Scan for the cell matching the given text and deliver its (x, y) coordinate at center. 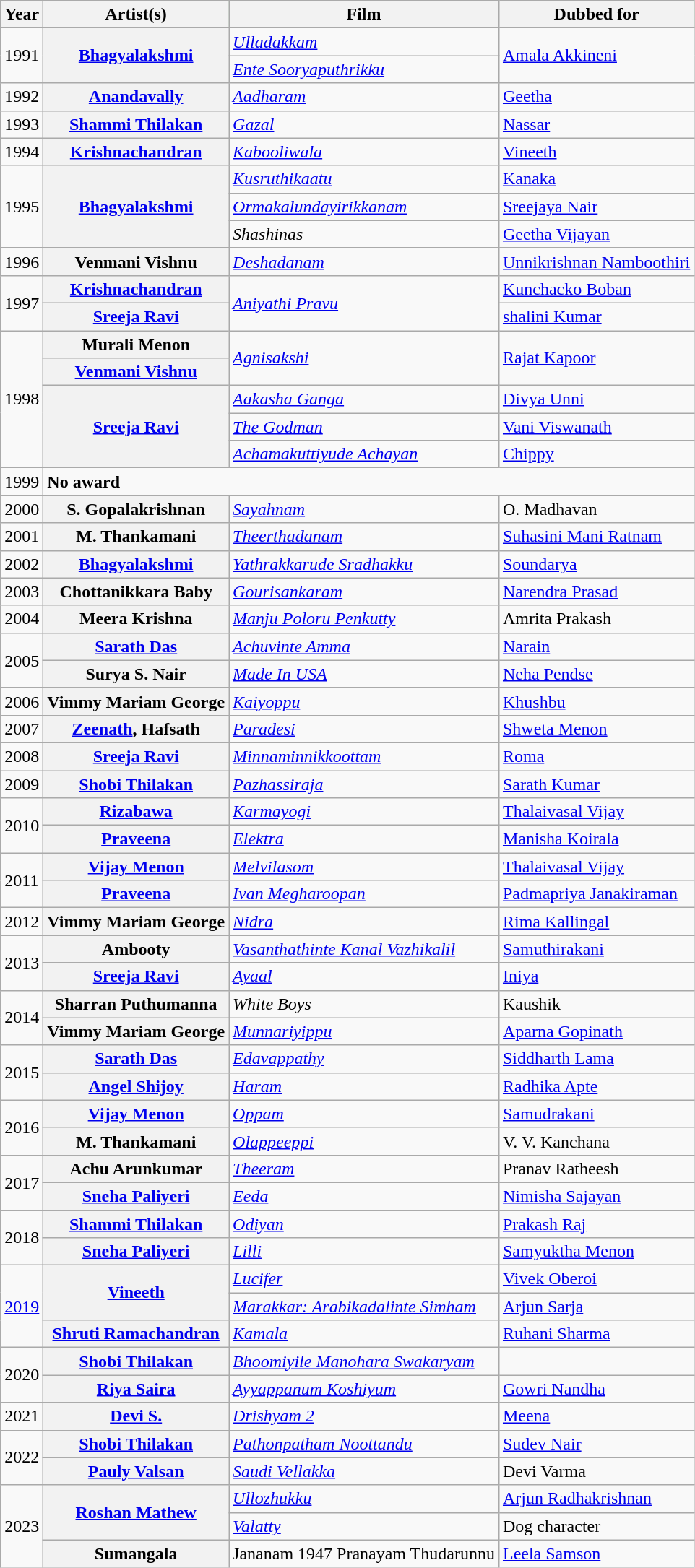
Haram (364, 1086)
Rima Kallingal (596, 922)
Samyuktha Menon (596, 1252)
Odiyan (364, 1224)
Devi Varma (596, 1471)
Suhasini Mani Ratnam (596, 537)
Lucifer (364, 1279)
Prakash Raj (596, 1224)
Unnikrishnan Namboothiri (596, 261)
2005 (22, 660)
2002 (22, 564)
Meera Krishna (136, 619)
Vasanthathinte Kanal Vazhikalil (364, 949)
2008 (22, 756)
Aniyathi Pravu (364, 303)
Theerthadanam (364, 537)
1996 (22, 261)
Roshan Mathew (136, 1512)
O. Madhavan (596, 509)
Nidra (364, 922)
Ormakalundayirikkanam (364, 207)
2000 (22, 509)
2004 (22, 619)
2020 (22, 1375)
Samudrakani (596, 1114)
Saudi Vellakka (364, 1471)
1998 (22, 399)
Shweta Menon (596, 729)
2007 (22, 729)
Kanaka (596, 179)
Sreejaya Nair (596, 207)
Ayaal (364, 976)
Nimisha Sajayan (596, 1196)
Meena (596, 1416)
2012 (22, 922)
Khushbu (596, 701)
Vani Viswanath (596, 427)
Manisha Koirala (596, 839)
Agnisakshi (364, 358)
Angel Shijoy (136, 1086)
1997 (22, 303)
Leela Samson (596, 1554)
S. Gopalakrishnan (136, 509)
Rizabawa (136, 812)
Kamala (364, 1334)
Film (364, 14)
Pathonpatham Noottandu (364, 1444)
Radhika Apte (596, 1086)
Sayahnam (364, 509)
Oppam (364, 1114)
Elektra (364, 839)
Riya Saira (136, 1389)
Ivan Megharoopan (364, 894)
Divya Unni (596, 399)
2021 (22, 1416)
Deshadanam (364, 261)
Neha Pendse (596, 674)
2019 (22, 1307)
Marakkar: Arabikadalinte Simham (364, 1307)
Siddharth Lama (596, 1059)
2022 (22, 1457)
Lilli (364, 1252)
Anandavally (136, 97)
Samuthirakani (596, 949)
Sumangala (136, 1554)
Sarath Kumar (596, 784)
2011 (22, 880)
Gazal (364, 124)
2003 (22, 592)
Pazhassiraja (364, 784)
Zeenath, Hafsath (136, 729)
Vivek Oberoi (596, 1279)
Narain (596, 646)
Murali Menon (136, 345)
White Boys (364, 1004)
shalini Kumar (596, 316)
Artist(s) (136, 14)
Iniya (596, 976)
Minnaminnikkoottam (364, 756)
Surya S. Nair (136, 674)
Made In USA (364, 674)
2010 (22, 826)
Chottanikkara Baby (136, 592)
Drishyam 2 (364, 1416)
The Godman (364, 427)
Yathrakkarude Sradhakku (364, 564)
Gourisankaram (364, 592)
1995 (22, 207)
Amrita Prakash (596, 619)
Kusruthikaatu (364, 179)
Dubbed for (596, 14)
Munnariyippu (364, 1031)
Shruti Ramachandran (136, 1334)
Amala Akkineni (596, 56)
2009 (22, 784)
2016 (22, 1127)
Kabooliwala (364, 152)
1994 (22, 152)
Arjun Sarja (596, 1307)
Aadharam (364, 97)
Chippy (596, 454)
Year (22, 14)
Valatty (364, 1526)
2023 (22, 1526)
Ente Sooryaputhrikku (364, 69)
Roma (596, 756)
Nassar (596, 124)
Aakasha Ganga (364, 399)
Dog character (596, 1526)
Ayyappanum Koshiyum (364, 1389)
Kaiyoppu (364, 701)
2015 (22, 1073)
Gowri Nandha (596, 1389)
Geetha (596, 97)
No award (368, 482)
Soundarya (596, 564)
Sharran Puthumanna (136, 1004)
Ruhani Sharma (596, 1334)
2014 (22, 1018)
1991 (22, 56)
Pauly Valsan (136, 1471)
Ulladakkam (364, 42)
Shashinas (364, 234)
Manju Poloru Penkutty (364, 619)
2017 (22, 1182)
1992 (22, 97)
Paradesi (364, 729)
Arjun Radhakrishnan (596, 1499)
Karmayogi (364, 812)
2006 (22, 701)
Achuvinte Amma (364, 646)
Ambooty (136, 949)
Achu Arunkumar (136, 1169)
Bhoomiyile Manohara Swakaryam (364, 1361)
Achamakuttiyude Achayan (364, 454)
Pranav Ratheesh (596, 1169)
2013 (22, 963)
2001 (22, 537)
1993 (22, 124)
2018 (22, 1238)
Jananam 1947 Pranayam Thudarunnu (364, 1554)
Ullozhukku (364, 1499)
Theeram (364, 1169)
V. V. Kanchana (596, 1141)
Aparna Gopinath (596, 1031)
Narendra Prasad (596, 592)
Kunchacko Boban (596, 289)
Rajat Kapoor (596, 358)
1999 (22, 482)
Edavappathy (364, 1059)
Olappeeppi (364, 1141)
Devi S. (136, 1416)
Sudev Nair (596, 1444)
Padmapriya Janakiraman (596, 894)
Eeda (364, 1196)
Kaushik (596, 1004)
Melvilasom (364, 867)
Geetha Vijayan (596, 234)
